Capture the cell that displays the provided text and extract its [x, y] central coordinate. 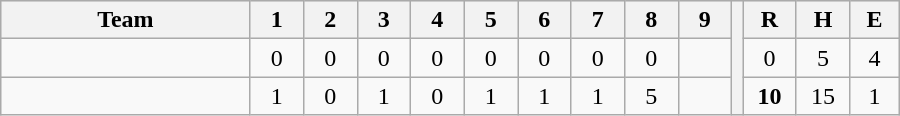
10 [770, 96]
Team [126, 20]
8 [652, 20]
9 [705, 20]
15 [823, 96]
H [823, 20]
2 [331, 20]
E [874, 20]
7 [598, 20]
R [770, 20]
3 [384, 20]
6 [545, 20]
